Extract the [X, Y] coordinate from the center of the cell holding the provided text.  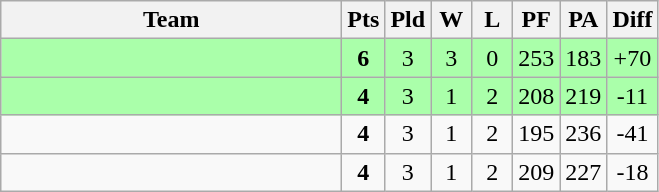
208 [536, 96]
227 [584, 172]
PA [584, 20]
236 [584, 134]
219 [584, 96]
195 [536, 134]
W [452, 20]
-41 [632, 134]
PF [536, 20]
6 [364, 58]
0 [492, 58]
Team [172, 20]
183 [584, 58]
Diff [632, 20]
-11 [632, 96]
+70 [632, 58]
-18 [632, 172]
253 [536, 58]
Pts [364, 20]
Pld [408, 20]
209 [536, 172]
L [492, 20]
